Return the [x, y] coordinate for the center point of the cell that contains the specified text.  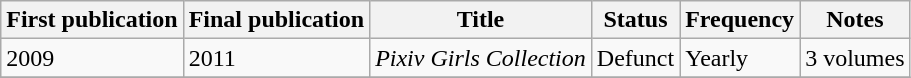
Defunct [635, 58]
Final publication [276, 20]
First publication [92, 20]
Pixiv Girls Collection [481, 58]
3 volumes [855, 58]
Notes [855, 20]
Yearly [740, 58]
Title [481, 20]
2009 [92, 58]
2011 [276, 58]
Status [635, 20]
Frequency [740, 20]
